Identify which cell holds the provided text, then report its (X, Y) central coordinate. 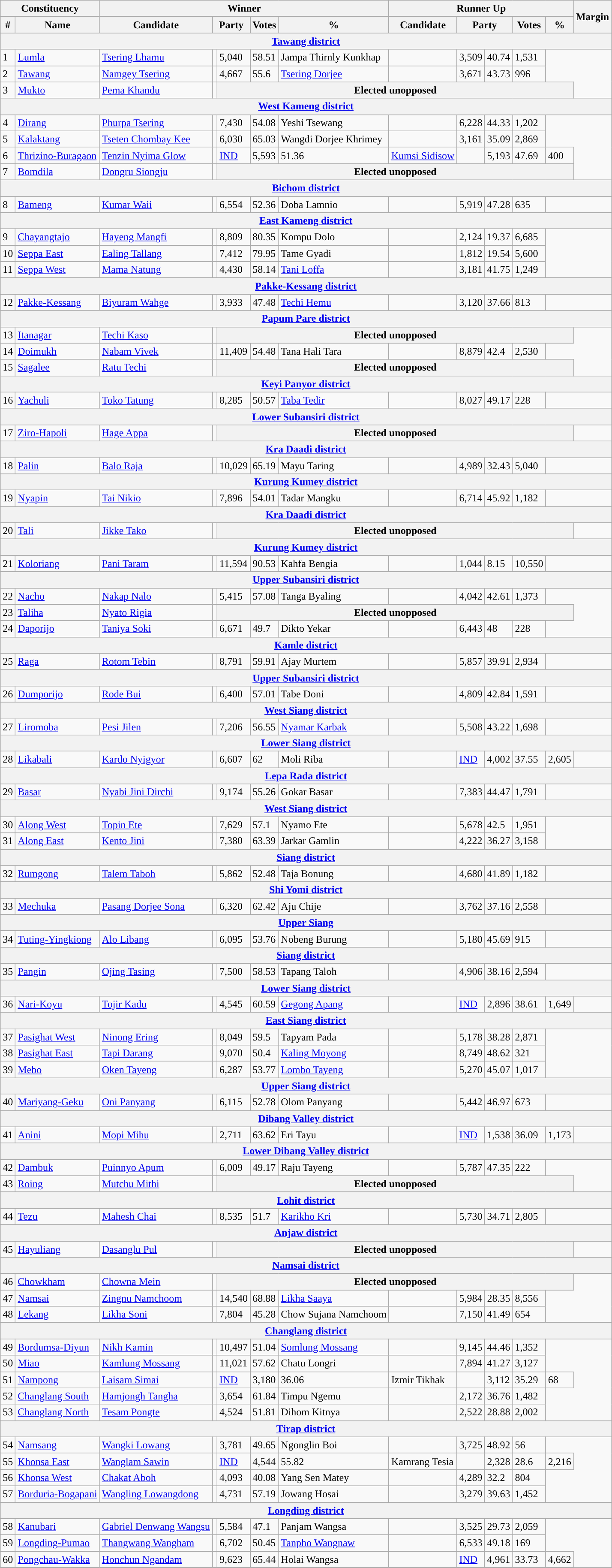
6,228 (471, 123)
6,533 (471, 1543)
Constituency (50, 9)
804 (529, 1478)
19 (8, 498)
Oni Panyang (156, 1102)
Kamle district (306, 645)
Lekang (57, 1315)
5,600 (529, 253)
90.53 (264, 564)
Namsang (57, 1445)
3,762 (471, 906)
Yeshi Tsewang (334, 123)
4,961 (499, 1559)
Papum Pare district (306, 319)
Along East (57, 841)
Kardo Nyigyor (156, 760)
5,862 (234, 874)
3 (8, 90)
1,812 (471, 253)
58.14 (264, 270)
Tsering Lhamu (156, 57)
Along West (57, 825)
Liromoba (57, 727)
53.77 (264, 1070)
222 (529, 1167)
11,409 (234, 351)
Taja Bonung (334, 874)
Koloriang (57, 564)
Hayuliang (57, 1249)
Taba Tedir (334, 400)
Ziro-Hapoli (57, 433)
9 (8, 237)
55 (8, 1461)
Tapyam Pada (334, 1037)
Chatu Longri (334, 1363)
Pasighat East (57, 1053)
21 (8, 564)
Balo Raja (156, 465)
42.4 (499, 351)
60 (8, 1559)
Bomdila (57, 172)
37.55 (529, 760)
Mopi Mihu (156, 1135)
3,725 (471, 1445)
Dambuk (57, 1167)
Timpu Ngemu (334, 1396)
1,044 (471, 564)
10,029 (234, 465)
Somlung Mossang (334, 1347)
6,714 (471, 498)
Name (57, 25)
28.35 (499, 1298)
35.09 (499, 139)
50.4 (264, 1053)
65.44 (264, 1559)
28 (8, 760)
Nyamar Karbak (334, 727)
28.88 (499, 1412)
40.08 (264, 1478)
Oken Tayeng (156, 1070)
Basar (57, 792)
29 (8, 792)
Raju Tayeng (334, 1167)
7,383 (471, 792)
8,535 (234, 1216)
Nabam Vivek (156, 351)
5,787 (471, 1167)
65.19 (264, 465)
Wangling Lowangdong (156, 1494)
Namgey Tsering (156, 74)
Tapang Taloh (334, 971)
Chow Sujana Namchoom (334, 1315)
Chakat Aboh (156, 1478)
3,509 (471, 57)
47.1 (264, 1527)
Zingnu Namchoom (156, 1298)
8 (8, 205)
Nyapin (57, 498)
Tai Nikio (156, 498)
Pani Taram (156, 564)
7,380 (234, 841)
32.2 (499, 1478)
47.48 (264, 302)
5,415 (234, 596)
5,193 (499, 155)
6,009 (234, 1167)
1,249 (529, 270)
3,180 (264, 1380)
Namsai (57, 1298)
5,178 (471, 1037)
Kanubari (57, 1527)
Pesi Jilen (156, 727)
47.35 (499, 1167)
56.55 (264, 727)
42.5 (499, 825)
Olom Panyang (334, 1102)
Tame Gyadi (334, 253)
5,180 (471, 939)
Thrizino-Buragaon (57, 155)
Tsering Dorjee (334, 74)
Pasighat West (57, 1037)
673 (529, 1102)
4,544 (264, 1461)
5,584 (234, 1527)
Tojir Kadu (156, 1004)
6,554 (234, 205)
2,871 (529, 1037)
43.22 (499, 727)
45.28 (264, 1315)
44 (8, 1216)
Nampong (57, 1380)
6,443 (471, 629)
Lower Dibang Valley district (306, 1151)
Daporijo (57, 629)
Ngonglin Boi (334, 1445)
27 (8, 727)
41.49 (499, 1315)
Upper Siang (306, 923)
29.73 (499, 1527)
34 (8, 939)
1,452 (529, 1494)
3,525 (471, 1527)
Izmir Tikhak (423, 1380)
46 (8, 1282)
Yachuli (57, 400)
40 (8, 1102)
Khonsa East (57, 1461)
Taliha (57, 612)
East Kameng district (306, 221)
Ealing Tallang (156, 253)
5,678 (471, 825)
8,791 (234, 661)
16 (8, 400)
48.92 (499, 1445)
Tawang (57, 74)
Yang Sen Matey (334, 1478)
Likha Soni (156, 1315)
Rode Bui (156, 694)
6,400 (234, 694)
400 (560, 155)
68.88 (264, 1298)
35.29 (529, 1380)
53.76 (264, 939)
51 (8, 1380)
Pongchau-Wakka (57, 1559)
Puinnyo Apum (156, 1167)
Dikto Yekar (334, 629)
1,531 (529, 57)
Doimukh (57, 351)
54.08 (264, 123)
5,919 (471, 205)
Laisam Simai (156, 1380)
36.76 (499, 1396)
2,522 (471, 1412)
Dongru Siongju (156, 172)
63.39 (264, 841)
6,115 (234, 1102)
Kaling Moyong (334, 1053)
37.66 (499, 302)
63.62 (264, 1135)
Kamlung Mossang (156, 1363)
1,202 (529, 123)
Wangki Lowang (156, 1445)
Bordumsa-Diyun (57, 1347)
Itanagar (57, 335)
8.15 (499, 564)
Holai Wangsa (334, 1559)
Dirang (57, 123)
2,558 (529, 906)
Techi Kaso (156, 335)
2,594 (529, 971)
57.01 (264, 694)
15 (8, 368)
996 (529, 74)
Honchun Ngandam (156, 1559)
Nobeng Burung (334, 939)
41.75 (499, 270)
Margin (592, 17)
East Siang district (306, 1021)
51.04 (264, 1347)
1 (8, 57)
57.19 (264, 1494)
7,894 (471, 1363)
3,161 (471, 139)
4,680 (471, 874)
51.36 (334, 155)
28.6 (529, 1461)
635 (529, 205)
169 (529, 1543)
30 (8, 825)
Anjaw district (306, 1233)
10,550 (529, 564)
3,279 (471, 1494)
Tesam Pongte (156, 1412)
20 (8, 531)
Runner Up (481, 9)
Tabe Doni (334, 694)
Nikh Kamin (156, 1347)
58.53 (264, 971)
52.36 (264, 205)
57 (8, 1494)
Lepa Rada district (306, 776)
Nacho (57, 596)
7,500 (234, 971)
38.61 (529, 1004)
1,352 (529, 1347)
57.1 (264, 825)
40.74 (499, 57)
3,127 (529, 1363)
22 (8, 596)
Talem Taboh (156, 874)
Tezu (57, 1216)
47.69 (529, 155)
49 (8, 1347)
11,021 (234, 1363)
Borduria-Bogapani (57, 1494)
3,158 (529, 841)
Nari-Koyu (57, 1004)
Tadar Mangku (334, 498)
Tani Loffa (334, 270)
65.03 (264, 139)
57.08 (264, 596)
3,671 (471, 74)
Sagalee (57, 368)
2,805 (529, 1216)
38 (8, 1053)
12 (8, 302)
14,540 (234, 1298)
34.71 (499, 1216)
23 (8, 612)
8,556 (529, 1298)
6 (8, 155)
42 (8, 1167)
Hayeng Mangfi (156, 237)
Alo Libang (156, 939)
Dibang Valley district (306, 1119)
6,702 (234, 1543)
44.47 (499, 792)
Changlang district (306, 1331)
8,749 (471, 1053)
Panjam Wangsa (334, 1527)
Mechuka (57, 906)
3,181 (471, 270)
51.7 (264, 1216)
44.46 (499, 1347)
Khonsa West (57, 1478)
5,442 (471, 1102)
62 (264, 760)
62.42 (264, 906)
3,933 (234, 302)
7,804 (234, 1315)
321 (529, 1053)
Tirap district (306, 1429)
48.62 (499, 1053)
Aju Chije (334, 906)
49.7 (264, 629)
36.09 (529, 1135)
Pema Khandu (156, 90)
Ajay Murtem (334, 661)
Gokar Basar (334, 792)
Kalaktang (57, 139)
Tseten Chombay Kee (156, 139)
1,698 (529, 727)
3,112 (499, 1380)
42.84 (499, 694)
Kumsi Sidisow (423, 155)
10 (8, 253)
5 (8, 139)
44.33 (499, 123)
5,984 (471, 1298)
West Kameng district (306, 106)
Anini (57, 1135)
4,989 (471, 465)
6,095 (234, 939)
38.16 (499, 971)
Pangin (57, 971)
1,649 (560, 1004)
2,934 (529, 661)
5,270 (471, 1070)
Nyato Rigia (156, 612)
54.48 (264, 351)
11 (8, 270)
Palin (57, 465)
Kento Jini (156, 841)
47 (8, 1298)
2,530 (529, 351)
8,027 (471, 400)
59.91 (264, 661)
Tanpho Wangnaw (334, 1543)
52.48 (264, 874)
Longding district (306, 1510)
Rotom Tebin (156, 661)
Longding-Pumao (57, 1543)
55.82 (334, 1461)
36 (8, 1004)
1,791 (529, 792)
Raga (57, 661)
Nyabi Jini Dirchi (156, 792)
Dihom Kitnya (334, 1412)
Mariyang-Geku (57, 1102)
2,059 (529, 1527)
14 (8, 351)
Changlang North (57, 1412)
3,654 (234, 1396)
Tanga Byaling (334, 596)
17 (8, 433)
Chowna Mein (156, 1282)
Pakke-Kessang (57, 302)
2,605 (560, 760)
26 (8, 694)
Mama Natung (156, 270)
51.81 (264, 1412)
Jowang Hosai (334, 1494)
Moli Riba (334, 760)
Ratu Techi (156, 368)
68 (560, 1380)
36.27 (499, 841)
2,711 (234, 1135)
Wanglam Sawin (156, 1461)
1,173 (560, 1135)
Chowkham (57, 1282)
Biyuram Wahge (156, 302)
4,524 (234, 1412)
Hage Appa (156, 433)
1,017 (529, 1070)
# (8, 25)
Ojing Tasing (156, 971)
Tenzin Nyima Glow (156, 155)
8,049 (234, 1037)
5,857 (471, 661)
Upper Siang district (306, 1086)
2,124 (471, 237)
Dumporijo (57, 694)
6,320 (234, 906)
Tapi Darang (156, 1053)
Roing (57, 1184)
41.89 (499, 874)
Nakap Nalo (156, 596)
4,667 (234, 74)
Lower Subansiri district (306, 416)
59.5 (264, 1037)
50.57 (264, 400)
3,781 (234, 1445)
654 (529, 1315)
Mutchu Mithi (156, 1184)
31 (8, 841)
Gegong Apang (334, 1004)
2,869 (529, 139)
25 (8, 661)
Phurpa Tsering (156, 123)
7,430 (234, 123)
Eri Tayu (334, 1135)
45.07 (499, 1070)
1,538 (499, 1135)
5,730 (471, 1216)
Hamjongh Tangha (156, 1396)
4,222 (471, 841)
4,662 (560, 1559)
6,287 (234, 1070)
Karikho Kri (334, 1216)
4,545 (234, 1004)
5,508 (471, 727)
7,412 (234, 253)
Keyi Panyor district (306, 384)
Topin Ete (156, 825)
Tawang district (306, 41)
Jampa Thirnly Kunkhap (334, 57)
Namsai district (306, 1266)
9,623 (234, 1559)
Dasanglu Pul (156, 1249)
Jarkar Gamlin (334, 841)
4,430 (234, 270)
7,629 (234, 825)
55.26 (264, 792)
41.27 (499, 1363)
38.28 (499, 1037)
Seppa East (57, 253)
Lohit district (306, 1200)
4,289 (471, 1478)
Toko Tatung (156, 400)
6,671 (234, 629)
52.78 (264, 1102)
7,206 (234, 727)
Ninong Ering (156, 1037)
2 (8, 74)
Doba Lamnio (334, 205)
5,593 (264, 155)
58 (8, 1527)
4,809 (471, 694)
53 (8, 1412)
7 (8, 172)
4,093 (234, 1478)
19.54 (499, 253)
2,896 (499, 1004)
Shi Yomi district (306, 890)
4,042 (471, 596)
43.73 (499, 74)
57.62 (264, 1363)
7,896 (234, 498)
9,145 (471, 1347)
2,216 (560, 1461)
55.6 (264, 74)
Jikke Tako (156, 531)
49.18 (499, 1543)
54.01 (264, 498)
Pakke-Kessang district (306, 286)
Nyamo Ete (334, 825)
37.16 (499, 906)
3,120 (471, 302)
54 (8, 1445)
39 (8, 1070)
Mayu Taring (334, 465)
41 (8, 1135)
8,879 (471, 351)
Techi Hemu (334, 302)
Likha Saaya (334, 1298)
32.43 (499, 465)
Tana Hali Tara (334, 351)
36.06 (334, 1380)
2,002 (529, 1412)
4,731 (234, 1494)
52 (8, 1396)
1,951 (529, 825)
Mahesh Chai (156, 1216)
33 (8, 906)
59 (8, 1543)
Lumla (57, 57)
32 (8, 874)
61.84 (264, 1396)
43 (8, 1184)
37 (8, 1037)
2,328 (499, 1461)
9,174 (234, 792)
10,497 (234, 1347)
50 (8, 1363)
Thangwang Wangham (156, 1543)
6,607 (234, 760)
Winner (244, 9)
Wangdi Dorjee Khrimey (334, 139)
45 (8, 1249)
2,172 (471, 1396)
58.51 (264, 57)
Mebo (57, 1070)
45.92 (499, 498)
Kumar Waii (156, 205)
9,070 (234, 1053)
Gabriel Denwang Wangsu (156, 1527)
Pasang Dorjee Sona (156, 906)
6,685 (529, 237)
Bameng (57, 205)
19.37 (499, 237)
8,809 (234, 237)
6,030 (234, 139)
4,002 (499, 760)
Miao (57, 1363)
Lombo Tayeng (334, 1070)
11,594 (234, 564)
Tali (57, 531)
39.63 (499, 1494)
7,150 (471, 1315)
Kompu Dolo (334, 237)
Changlang South (57, 1396)
35 (8, 971)
Taniya Soki (156, 629)
813 (529, 302)
915 (529, 939)
39.91 (499, 661)
Likabali (57, 760)
13 (8, 335)
1,591 (529, 694)
Chayangtajo (57, 237)
46.97 (499, 1102)
45.69 (499, 939)
24 (8, 629)
49.65 (264, 1445)
50.45 (264, 1543)
4,906 (471, 971)
33.73 (529, 1559)
8,285 (234, 400)
1,482 (529, 1396)
18 (8, 465)
Mukto (57, 90)
Kamrang Tesia (423, 1461)
60.59 (264, 1004)
Rumgong (57, 874)
42.61 (499, 596)
1,373 (529, 596)
Seppa West (57, 270)
79.95 (264, 253)
Bichom district (306, 188)
4 (8, 123)
Kahfa Bengia (334, 564)
47.28 (499, 205)
Tuting-Yingkiong (57, 939)
80.35 (264, 237)
